Determine the [x, y] coordinate at the center of the cell enclosing the given text.  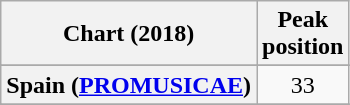
Chart (2018) [129, 34]
Spain (PROMUSICAE) [129, 85]
Peakposition [303, 34]
33 [303, 85]
